Find where the given text appears and provide that cell's center as [X, Y] coordinate. 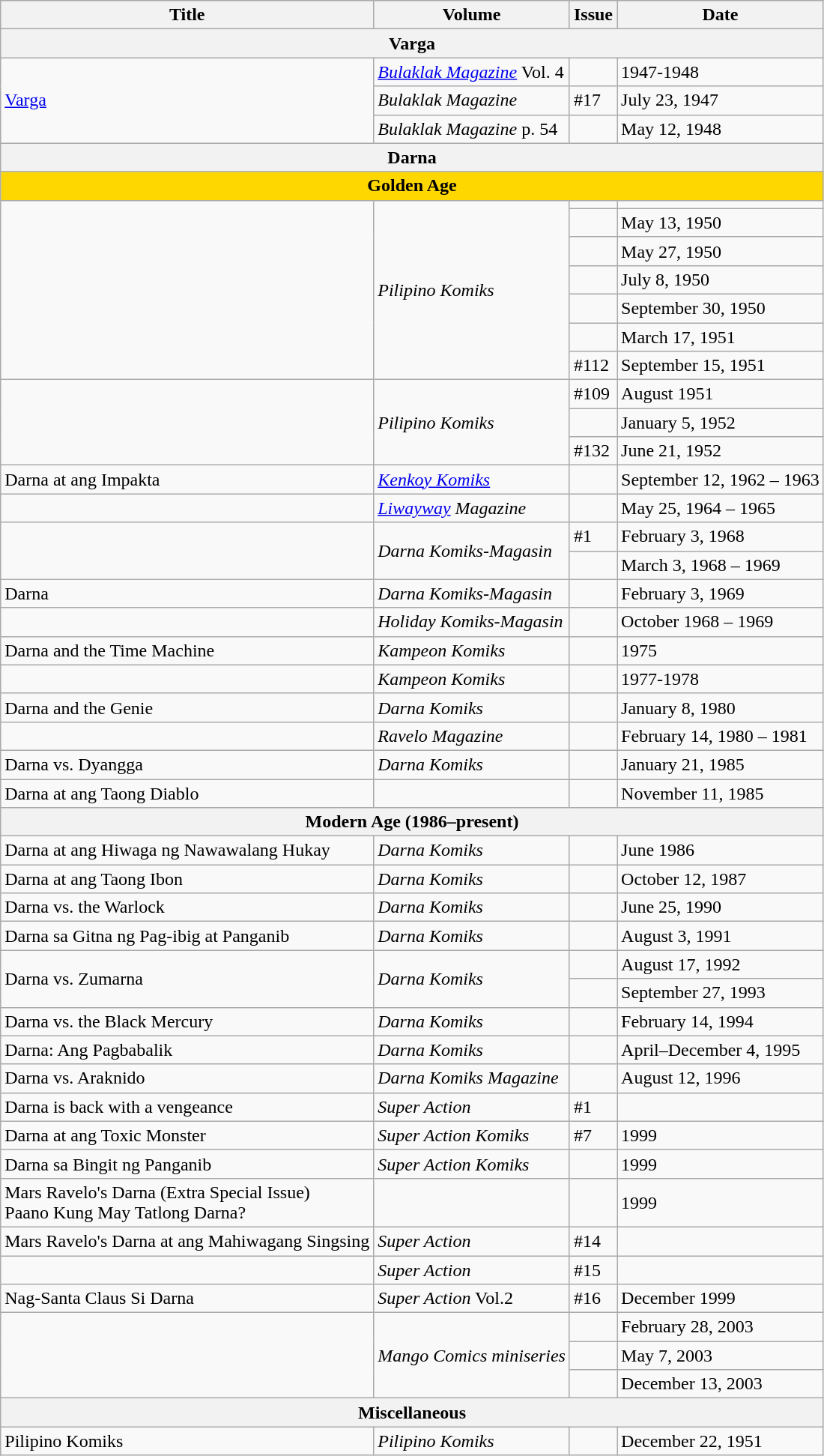
June 1986 [721, 851]
Darna vs. Dyangga [187, 764]
Darna and the Time Machine [187, 650]
January 5, 1952 [721, 423]
September 12, 1962 – 1963 [721, 480]
October 1968 – 1969 [721, 622]
#109 [593, 394]
Volume [472, 15]
Darna at ang Impakta [187, 480]
May 13, 1950 [721, 223]
Nag-Santa Claus Si Darna [187, 1299]
Ravelo Magazine [472, 736]
Darna vs. the Black Mercury [187, 1021]
Darna sa Gitna ng Pag-ibig at Panganib [187, 936]
April–December 4, 1995 [721, 1050]
September 27, 1993 [721, 993]
February 14, 1994 [721, 1021]
March 17, 1951 [721, 336]
Mars Ravelo's Darna (Extra Special Issue)Paano Kung May Tatlong Darna? [187, 1202]
March 3, 1968 – 1969 [721, 565]
#17 [593, 100]
Darna vs. the Warlock [187, 907]
August 3, 1991 [721, 936]
September 15, 1951 [721, 366]
Modern Age (1986–present) [412, 822]
January 21, 1985 [721, 764]
July 8, 1950 [721, 280]
October 12, 1987 [721, 879]
Mango Comics miniseries [472, 1356]
1975 [721, 650]
Super Action Vol.2 [472, 1299]
#7 [593, 1135]
Darna vs. Zumarna [187, 979]
Darna Komiks Magazine [472, 1078]
Mars Ravelo's Darna at ang Mahiwagang Singsing [187, 1241]
Title [187, 15]
January 8, 1980 [721, 707]
December 13, 2003 [721, 1384]
#15 [593, 1270]
February 3, 1968 [721, 537]
July 23, 1947 [721, 100]
#14 [593, 1241]
1977-1978 [721, 679]
November 11, 1985 [721, 794]
Darna and the Genie [187, 707]
May 27, 1950 [721, 251]
Date [721, 15]
September 30, 1950 [721, 308]
#132 [593, 451]
Bulaklak Magazine p. 54 [472, 129]
Darna: Ang Pagbabalik [187, 1050]
Darna at ang Toxic Monster [187, 1135]
December 22, 1951 [721, 1441]
May 25, 1964 – 1965 [721, 508]
Holiday Komiks-Magasin [472, 622]
February 3, 1969 [721, 593]
Miscellaneous [412, 1413]
Issue [593, 15]
Darna sa Bingit ng Panganib [187, 1164]
Darna is back with a vengeance [187, 1107]
1947-1948 [721, 72]
Bulaklak Magazine [472, 100]
June 25, 1990 [721, 907]
June 21, 1952 [721, 451]
Kenkoy Komiks [472, 480]
#112 [593, 366]
#16 [593, 1299]
Bulaklak Magazine Vol. 4 [472, 72]
August 1951 [721, 394]
May 7, 2003 [721, 1356]
February 28, 2003 [721, 1327]
Darna at ang Taong Diablo [187, 794]
August 17, 1992 [721, 964]
Darna at ang Hiwaga ng Nawawalang Hukay [187, 851]
Darna vs. Araknido [187, 1078]
August 12, 1996 [721, 1078]
Liwayway Magazine [472, 508]
February 14, 1980 – 1981 [721, 736]
May 12, 1948 [721, 129]
December 1999 [721, 1299]
Darna at ang Taong Ibon [187, 879]
Golden Age [412, 186]
